Find where the given text appears and provide that cell's center as (x, y) coordinate. 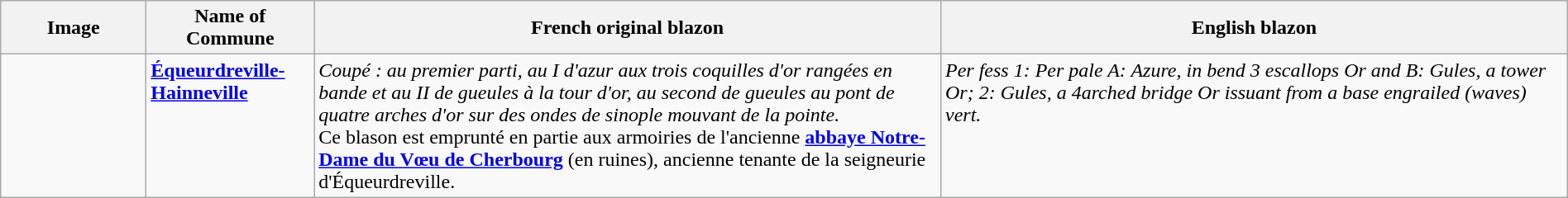
French original blazon (628, 28)
English blazon (1254, 28)
Name of Commune (230, 28)
Équeurdreville-Hainneville (230, 125)
Image (74, 28)
